Output the [x, y] coordinate of the center of the cell containing the given text.  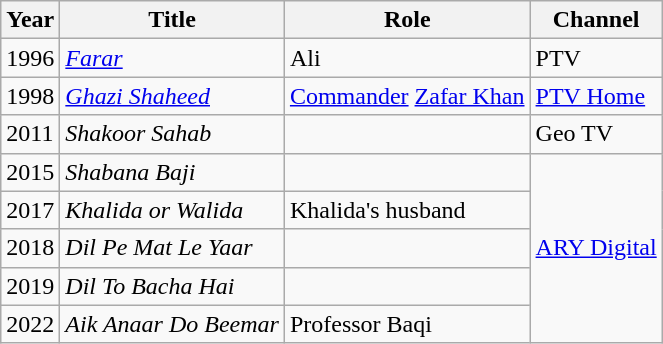
1998 [30, 96]
2022 [30, 324]
Shabana Baji [172, 172]
2015 [30, 172]
Role [407, 20]
Farar [172, 58]
Dil Pe Mat Le Yaar [172, 248]
PTV [596, 58]
Channel [596, 20]
Geo TV [596, 134]
2011 [30, 134]
ARY Digital [596, 248]
2019 [30, 286]
Shakoor Sahab [172, 134]
2018 [30, 248]
Dil To Bacha Hai [172, 286]
1996 [30, 58]
Commander Zafar Khan [407, 96]
Year [30, 20]
Aik Anaar Do Beemar [172, 324]
Ali [407, 58]
Professor Baqi [407, 324]
2017 [30, 210]
Ghazi Shaheed [172, 96]
PTV Home [596, 96]
Khalida's husband [407, 210]
Title [172, 20]
Khalida or Walida [172, 210]
